Detect which cell encompasses the target text, then output its (X, Y) center coordinate. 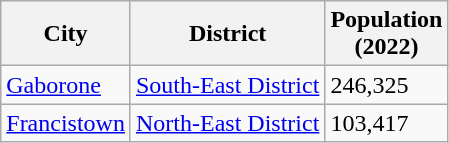
North-East District (227, 123)
103,417 (386, 123)
District (227, 34)
City (66, 34)
South-East District (227, 85)
Population(2022) (386, 34)
246,325 (386, 85)
Gaborone (66, 85)
Francistown (66, 123)
